Extract the (x, y) coordinate from the center of the cell holding the provided text.  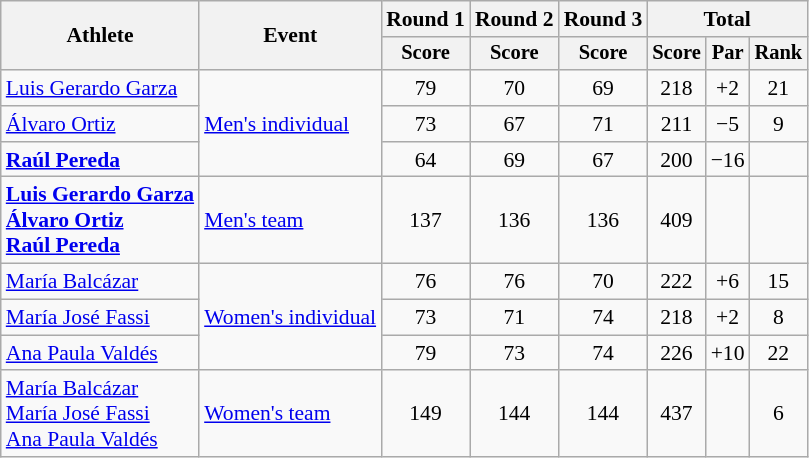
226 (676, 353)
Total (727, 19)
149 (426, 414)
Men's team (290, 220)
María Balcázar (100, 282)
Men's individual (290, 124)
−16 (728, 160)
Round 1 (426, 19)
−5 (728, 124)
Ana Paula Valdés (100, 353)
211 (676, 124)
137 (426, 220)
+10 (728, 353)
Raúl Pereda (100, 160)
Luis Gerardo GarzaÁlvaro OrtizRaúl Pereda (100, 220)
64 (426, 160)
Round 3 (604, 19)
21 (779, 88)
María BalcázarMaría José FassiAna Paula Valdés (100, 414)
Álvaro Ortiz (100, 124)
Luis Gerardo Garza (100, 88)
9 (779, 124)
200 (676, 160)
6 (779, 414)
437 (676, 414)
María José Fassi (100, 318)
8 (779, 318)
Athlete (100, 36)
+6 (728, 282)
Women's team (290, 414)
Par (728, 54)
15 (779, 282)
409 (676, 220)
22 (779, 353)
Rank (779, 54)
Women's individual (290, 318)
222 (676, 282)
Round 2 (514, 19)
Event (290, 36)
